Scan for the cell matching the given text and deliver its [X, Y] coordinate at center. 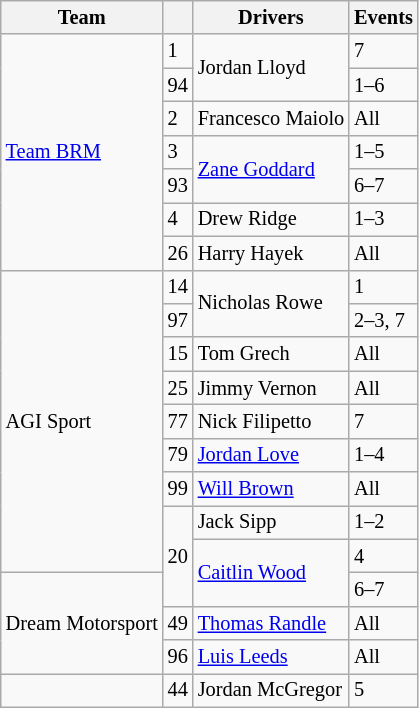
77 [178, 421]
Zane Goddard [271, 168]
96 [178, 657]
94 [178, 85]
AGI Sport [82, 422]
97 [178, 320]
Harry Hayek [271, 253]
15 [178, 354]
Jimmy Vernon [271, 388]
Francesco Maiolo [271, 118]
2–3, 7 [384, 320]
Nick Filipetto [271, 421]
Jordan Love [271, 455]
20 [178, 556]
1–2 [384, 522]
Nicholas Rowe [271, 304]
Luis Leeds [271, 657]
Drivers [271, 17]
26 [178, 253]
Jordan McGregor [271, 690]
Drew Ridge [271, 219]
Events [384, 17]
3 [178, 152]
Caitlin Wood [271, 572]
2 [178, 118]
93 [178, 186]
49 [178, 623]
Jack Sipp [271, 522]
Will Brown [271, 489]
Dream Motorsport [82, 622]
14 [178, 287]
1–3 [384, 219]
Jordan Lloyd [271, 68]
Tom Grech [271, 354]
1–4 [384, 455]
5 [384, 690]
Team BRM [82, 152]
79 [178, 455]
Thomas Randle [271, 623]
1–6 [384, 85]
99 [178, 489]
25 [178, 388]
1–5 [384, 152]
Team [82, 17]
44 [178, 690]
